Pinpoint the cell where the given text exists, returning its (x, y) midpoint coordinate. 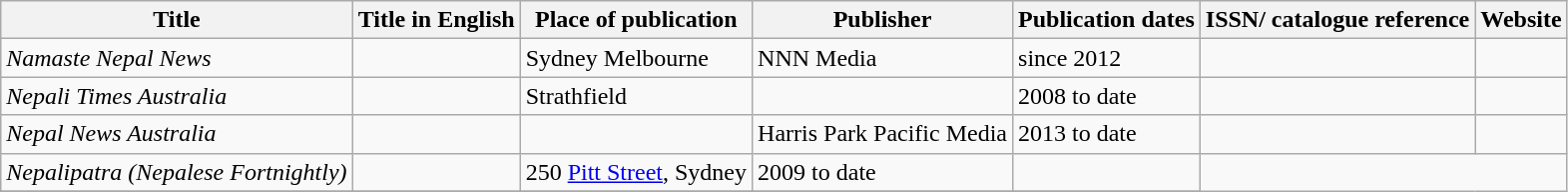
Title (177, 20)
2009 to date (882, 172)
since 2012 (1107, 58)
Nepali Times Australia (177, 96)
2013 to date (1107, 134)
Sydney Melbourne (636, 58)
Nepalipatra (Nepalese Fortnightly) (177, 172)
NNN Media (882, 58)
Harris Park Pacific Media (882, 134)
250 Pitt Street, Sydney (636, 172)
Title in English (436, 20)
Namaste Nepal News (177, 58)
2008 to date (1107, 96)
ISSN/ catalogue reference (1337, 20)
Nepal News Australia (177, 134)
Publication dates (1107, 20)
Publisher (882, 20)
Strathfield (636, 96)
Website (1521, 20)
Place of publication (636, 20)
